From the cell containing the given text, extract its center point as (X, Y) coordinate. 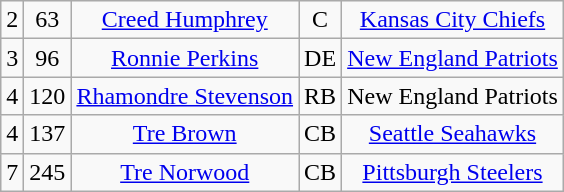
7 (12, 172)
96 (48, 58)
Seattle Seahawks (453, 134)
Creed Humphrey (185, 20)
137 (48, 134)
Tre Brown (185, 134)
RB (320, 96)
3 (12, 58)
Pittsburgh Steelers (453, 172)
Tre Norwood (185, 172)
C (320, 20)
2 (12, 20)
Kansas City Chiefs (453, 20)
Ronnie Perkins (185, 58)
Rhamondre Stevenson (185, 96)
245 (48, 172)
DE (320, 58)
120 (48, 96)
63 (48, 20)
